For the text-containing cell, return its midpoint in [x, y] coordinate format. 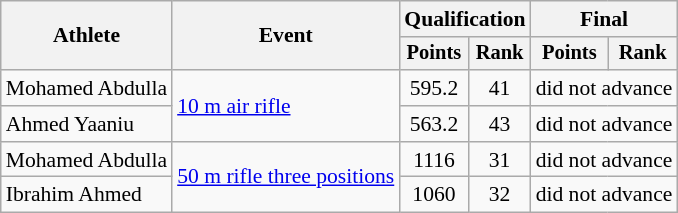
Athlete [86, 36]
563.2 [434, 124]
32 [500, 195]
Ibrahim Ahmed [86, 195]
10 m air rifle [286, 106]
41 [500, 88]
1116 [434, 160]
Ahmed Yaaniu [86, 124]
43 [500, 124]
Qualification [464, 19]
31 [500, 160]
50 m rifle three positions [286, 178]
1060 [434, 195]
Final [604, 19]
Event [286, 36]
595.2 [434, 88]
